Scan for the cell matching the given text and deliver its (X, Y) coordinate at center. 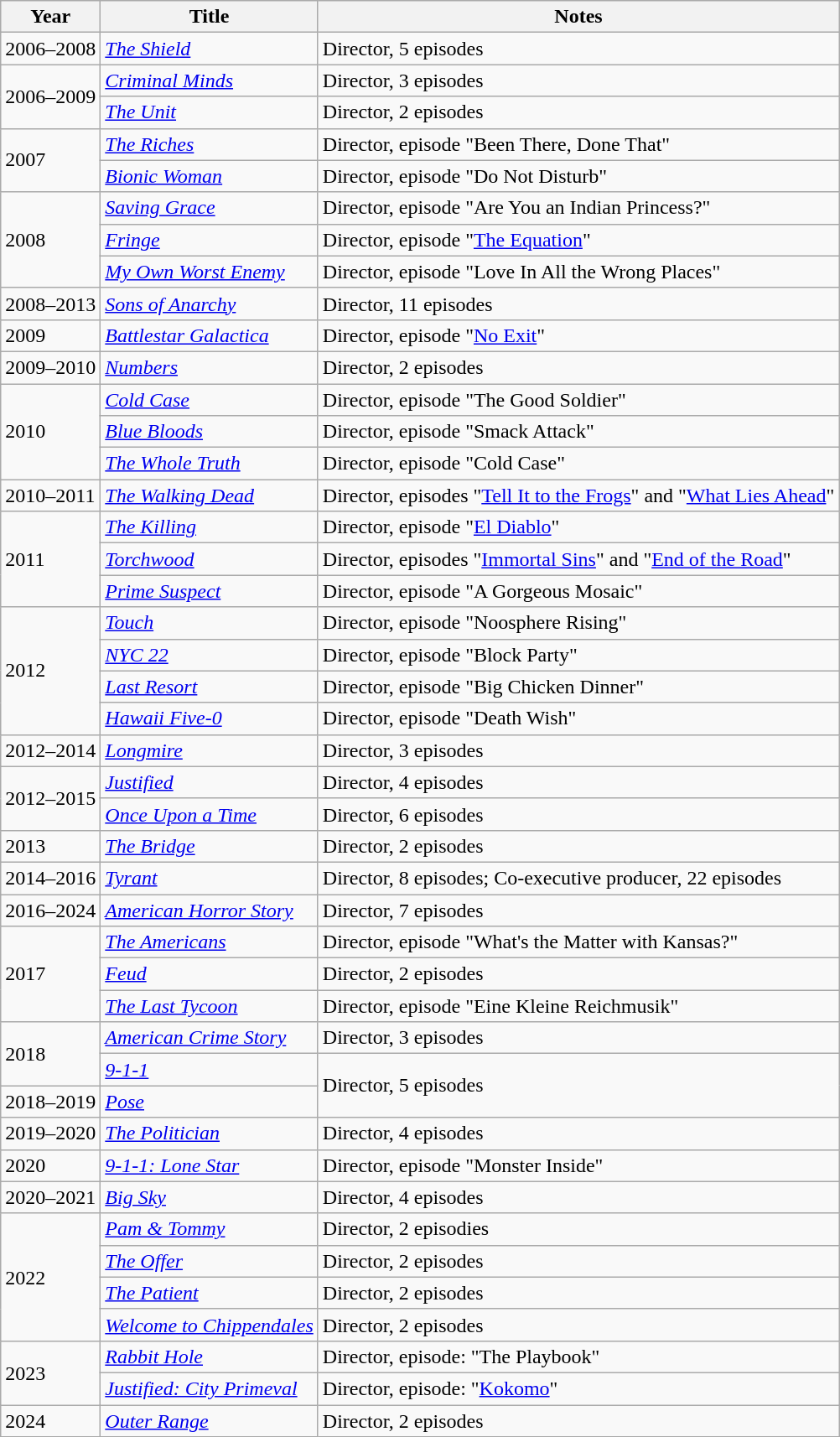
Criminal Minds (210, 80)
The Bridge (210, 846)
Director, episode "What's the Matter with Kansas?" (578, 942)
2017 (50, 974)
Director, episode "Do Not Disturb" (578, 176)
The Shield (210, 49)
2016–2024 (50, 910)
Director, episode "A Gorgeous Mosaic" (578, 591)
Director, episode "El Diablo" (578, 527)
Cold Case (210, 400)
Director, episode "Monster Inside" (578, 1165)
Director, episode "Eine Kleine Reichmusik" (578, 1006)
Director, episode "Been There, Done That" (578, 144)
2008 (50, 240)
Director, episode "Big Chicken Dinner" (578, 687)
Notes (578, 17)
2018–2019 (50, 1102)
Longmire (210, 750)
The Offer (210, 1261)
Director, 11 episodes (578, 303)
Touch (210, 623)
Director, episodes "Tell It to the Frogs" and "What Lies Ahead" (578, 495)
2024 (50, 1421)
Justified: City Primeval (210, 1388)
Numbers (210, 367)
Rabbit Hole (210, 1357)
Director, 8 episodes; Co-executive producer, 22 episodes (578, 878)
Pose (210, 1102)
9-1-1 (210, 1070)
2010–2011 (50, 495)
2006–2008 (50, 49)
2010 (50, 432)
Director, 6 episodes (578, 814)
Director, episode "Smack Attack" (578, 432)
Blue Bloods (210, 432)
Director, episode "Love In All the Wrong Places" (578, 272)
Director, 2 episodies (578, 1229)
2008–2013 (50, 303)
The Patient (210, 1293)
American Crime Story (210, 1038)
2007 (50, 160)
2006–2009 (50, 96)
Director, 7 episodes (578, 910)
2011 (50, 559)
NYC 22 (210, 655)
Director, episode "No Exit" (578, 335)
Welcome to Chippendales (210, 1325)
2009–2010 (50, 367)
Prime Suspect (210, 591)
Pam & Tommy (210, 1229)
Director, episode "The Equation" (578, 240)
Director, episode "Cold Case" (578, 464)
My Own Worst Enemy (210, 272)
2018 (50, 1054)
2022 (50, 1277)
The Americans (210, 942)
Director, episode: "The Playbook" (578, 1357)
The Unit (210, 112)
2019–2020 (50, 1134)
Battlestar Galactica (210, 335)
American Horror Story (210, 910)
Outer Range (210, 1421)
Year (50, 17)
2013 (50, 846)
Once Upon a Time (210, 814)
Torchwood (210, 559)
Director, episode "Noosphere Rising" (578, 623)
Justified (210, 782)
9-1-1: Lone Star (210, 1165)
Feud (210, 974)
Tyrant (210, 878)
Bionic Woman (210, 176)
Fringe (210, 240)
2009 (50, 335)
The Politician (210, 1134)
The Last Tycoon (210, 1006)
Big Sky (210, 1197)
Director, episode "Block Party" (578, 655)
Saving Grace (210, 208)
Director, episode: "Kokomo" (578, 1388)
The Walking Dead (210, 495)
Director, episode "Death Wish" (578, 718)
2012–2015 (50, 798)
Director, episode "Are You an Indian Princess?" (578, 208)
Director, episodes "Immortal Sins" and "End of the Road" (578, 559)
Hawaii Five-0 (210, 718)
2014–2016 (50, 878)
2012–2014 (50, 750)
Sons of Anarchy (210, 303)
2020 (50, 1165)
Last Resort (210, 687)
The Killing (210, 527)
Title (210, 17)
2020–2021 (50, 1197)
2023 (50, 1372)
The Whole Truth (210, 464)
2012 (50, 671)
The Riches (210, 144)
Director, episode "The Good Soldier" (578, 400)
